Scan for the cell matching the given text and deliver its [x, y] coordinate at center. 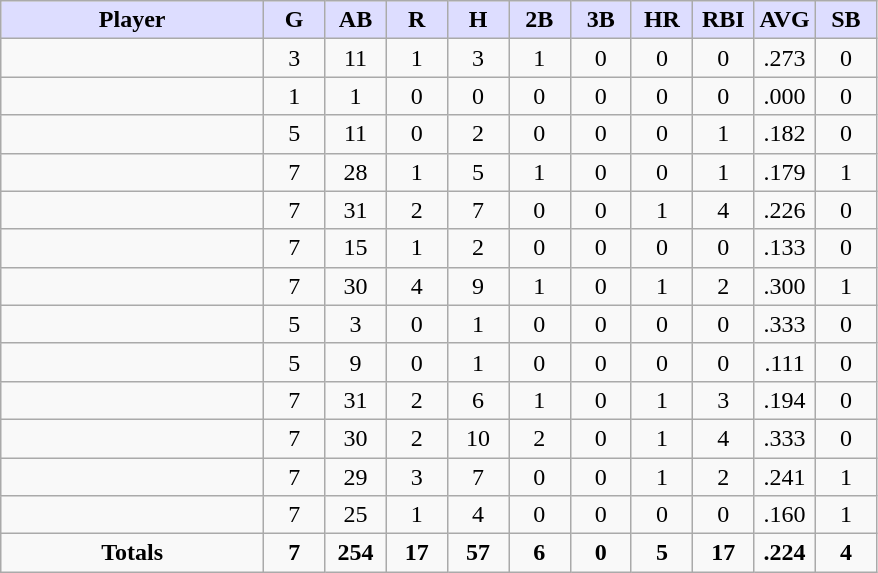
3B [600, 20]
254 [356, 553]
57 [478, 553]
28 [356, 172]
AVG [784, 20]
Player [132, 20]
10 [478, 438]
Totals [132, 553]
.300 [784, 286]
.224 [784, 553]
SB [846, 20]
2B [540, 20]
15 [356, 248]
.160 [784, 515]
AB [356, 20]
R [416, 20]
.179 [784, 172]
.182 [784, 134]
.000 [784, 96]
25 [356, 515]
G [294, 20]
H [478, 20]
.111 [784, 362]
.273 [784, 58]
RBI [724, 20]
.241 [784, 477]
.194 [784, 400]
29 [356, 477]
.133 [784, 248]
HR [662, 20]
.226 [784, 210]
